Pinpoint the cell where the given text exists, returning its (X, Y) midpoint coordinate. 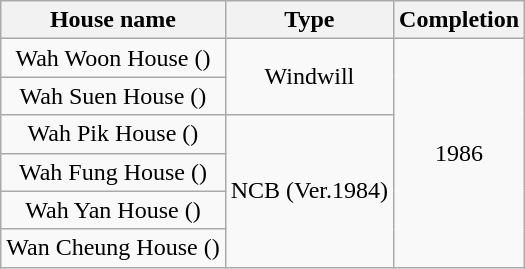
Windwill (309, 77)
Wah Suen House () (113, 96)
Wah Woon House () (113, 58)
Wah Pik House () (113, 134)
House name (113, 20)
Wah Fung House () (113, 172)
Wah Yan House () (113, 210)
Completion (460, 20)
NCB (Ver.1984) (309, 191)
1986 (460, 153)
Type (309, 20)
Wan Cheung House () (113, 248)
